Search for the cell housing the specified text and yield its [x, y] center coordinate. 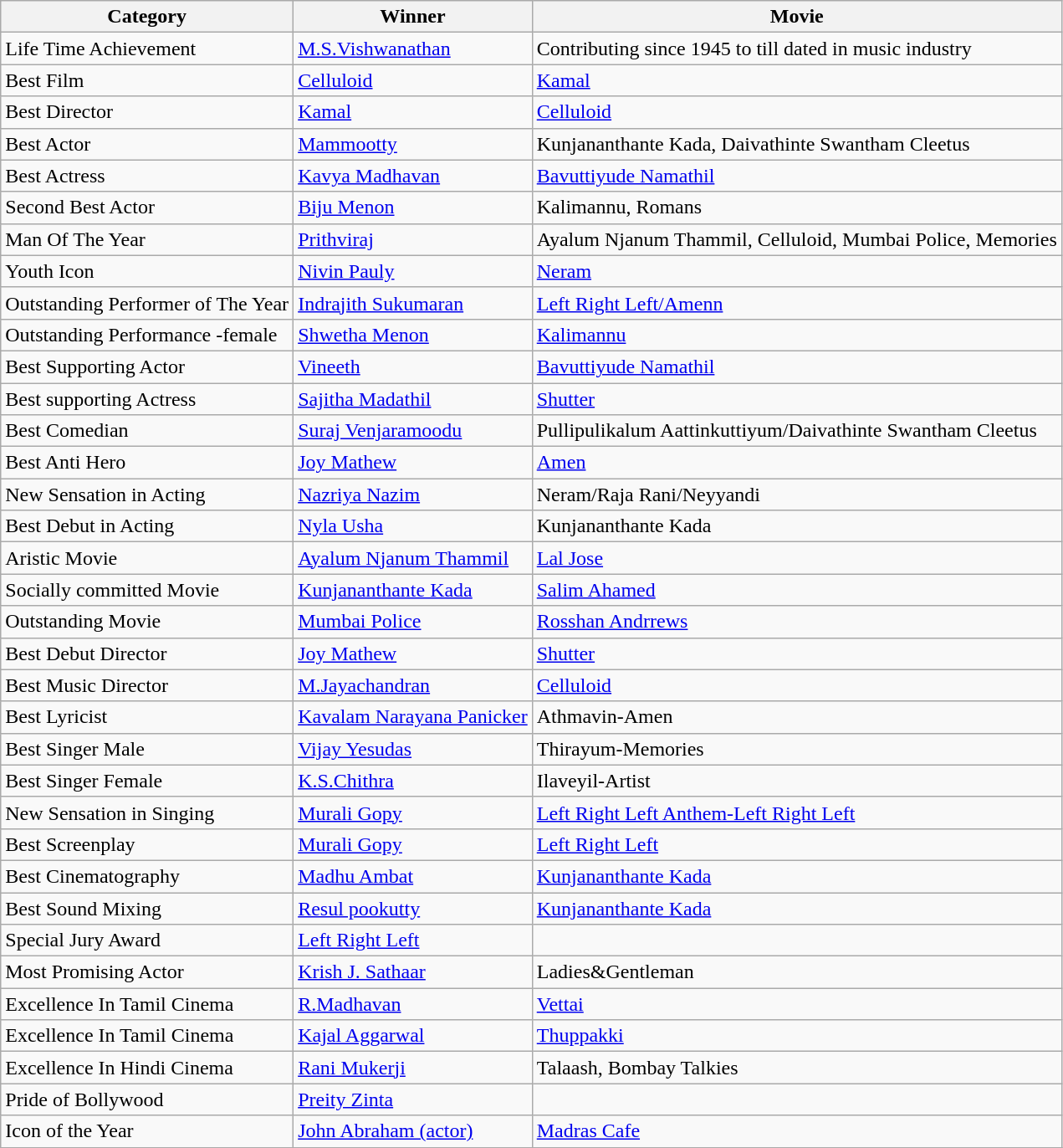
Krish J. Sathaar [413, 972]
Best Comedian [147, 431]
Winner [413, 17]
Lal Jose [796, 558]
Athmavin-Amen [796, 717]
Best supporting Actress [147, 399]
Man Of The Year [147, 239]
Ladies&Gentleman [796, 972]
Ayalum Njanum Thammil, Celluloid, Mumbai Police, Memories [796, 239]
Most Promising Actor [147, 972]
John Abraham (actor) [413, 1131]
Outstanding Performer of The Year [147, 303]
Life Time Achievement [147, 49]
Mumbai Police [413, 622]
Best Cinematography [147, 876]
Left Right Left/Amenn [796, 303]
Best Anti Hero [147, 463]
Kavalam Narayana Panicker [413, 717]
Nazriya Nazim [413, 495]
Outstanding Performance -female [147, 335]
Madhu Ambat [413, 876]
Best Singer Male [147, 749]
Contributing since 1945 to till dated in music industry [796, 49]
Pullipulikalum Aattinkuttiyum/Daivathinte Swantham Cleetus [796, 431]
Excellence In Hindi Cinema [147, 1068]
Resul pookutty [413, 908]
Icon of the Year [147, 1131]
Biju Menon [413, 208]
Best Singer Female [147, 781]
Aristic Movie [147, 558]
Best Sound Mixing [147, 908]
Neram [796, 271]
Vijay Yesudas [413, 749]
Salim Ahamed [796, 590]
Best Actress [147, 176]
Best Supporting Actor [147, 366]
Outstanding Movie [147, 622]
Rosshan Andrrews [796, 622]
Youth Icon [147, 271]
Best Music Director [147, 685]
Rani Mukerji [413, 1068]
Nyla Usha [413, 526]
M.Jayachandran [413, 685]
Vettai [796, 1004]
Talaash, Bombay Talkies [796, 1068]
R.Madhavan [413, 1004]
Madras Cafe [796, 1131]
Thirayum-Memories [796, 749]
Category [147, 17]
Best Lyricist [147, 717]
Neram/Raja Rani/Neyyandi [796, 495]
Indrajith Sukumaran [413, 303]
Best Actor [147, 144]
Best Debut in Acting [147, 526]
Vineeth [413, 366]
Pride of Bollywood [147, 1099]
Kajal Aggarwal [413, 1036]
New Sensation in Acting [147, 495]
Best Debut Director [147, 653]
Shwetha Menon [413, 335]
Ayalum Njanum Thammil [413, 558]
Suraj Venjaramoodu [413, 431]
Amen [796, 463]
Kalimannu, Romans [796, 208]
Left Right Left Anthem-Left Right Left [796, 812]
Special Jury Award [147, 940]
New Sensation in Singing [147, 812]
Thuppakki [796, 1036]
Socially committed Movie [147, 590]
Ilaveyil-Artist [796, 781]
Kunjananthante Kada, Daivathinte Swantham Cleetus [796, 144]
Sajitha Madathil [413, 399]
Best Director [147, 112]
Prithviraj [413, 239]
Movie [796, 17]
Mammootty [413, 144]
M.S.Vishwanathan [413, 49]
Kalimannu [796, 335]
Preity Zinta [413, 1099]
K.S.Chithra [413, 781]
Best Film [147, 80]
Nivin Pauly [413, 271]
Kavya Madhavan [413, 176]
Second Best Actor [147, 208]
Best Screenplay [147, 844]
